Output the [X, Y] coordinate of the center of the cell containing the given text.  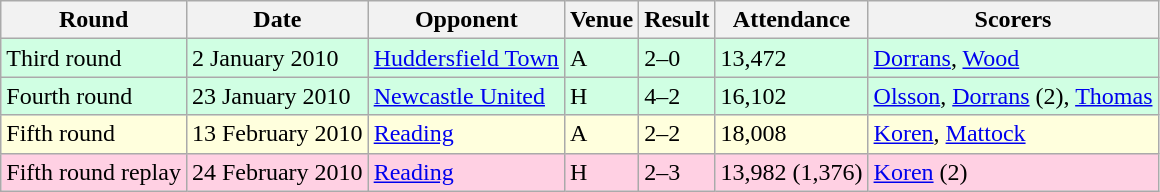
Venue [601, 20]
23 January 2010 [277, 96]
Opponent [466, 20]
Third round [94, 58]
Fourth round [94, 96]
2 January 2010 [277, 58]
Date [277, 20]
4–2 [677, 96]
Dorrans, Wood [1013, 58]
2–2 [677, 134]
18,008 [792, 134]
Koren (2) [1013, 172]
2–0 [677, 58]
Newcastle United [466, 96]
2–3 [677, 172]
Round [94, 20]
24 February 2010 [277, 172]
Scorers [1013, 20]
Attendance [792, 20]
16,102 [792, 96]
Result [677, 20]
Fifth round replay [94, 172]
13,982 (1,376) [792, 172]
Fifth round [94, 134]
Koren, Mattock [1013, 134]
Olsson, Dorrans (2), Thomas [1013, 96]
13,472 [792, 58]
Huddersfield Town [466, 58]
13 February 2010 [277, 134]
